Return [X, Y] of the center of cell containing provided text 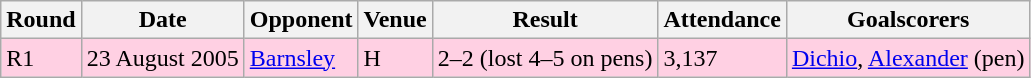
Date [162, 20]
H [395, 58]
23 August 2005 [162, 58]
Round [41, 20]
Venue [395, 20]
Goalscorers [908, 20]
3,137 [722, 58]
Result [545, 20]
Dichio, Alexander (pen) [908, 58]
R1 [41, 58]
Opponent [301, 20]
Barnsley [301, 58]
Attendance [722, 20]
2–2 (lost 4–5 on pens) [545, 58]
